Determine the [X, Y] coordinate at the center of the cell enclosing the given text.  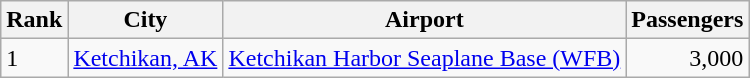
Rank [34, 20]
Passengers [688, 20]
Airport [424, 20]
3,000 [688, 58]
Ketchikan Harbor Seaplane Base (WFB) [424, 58]
1 [34, 58]
Ketchikan, AK [146, 58]
City [146, 20]
